Search for the cell housing the specified text and yield its (X, Y) center coordinate. 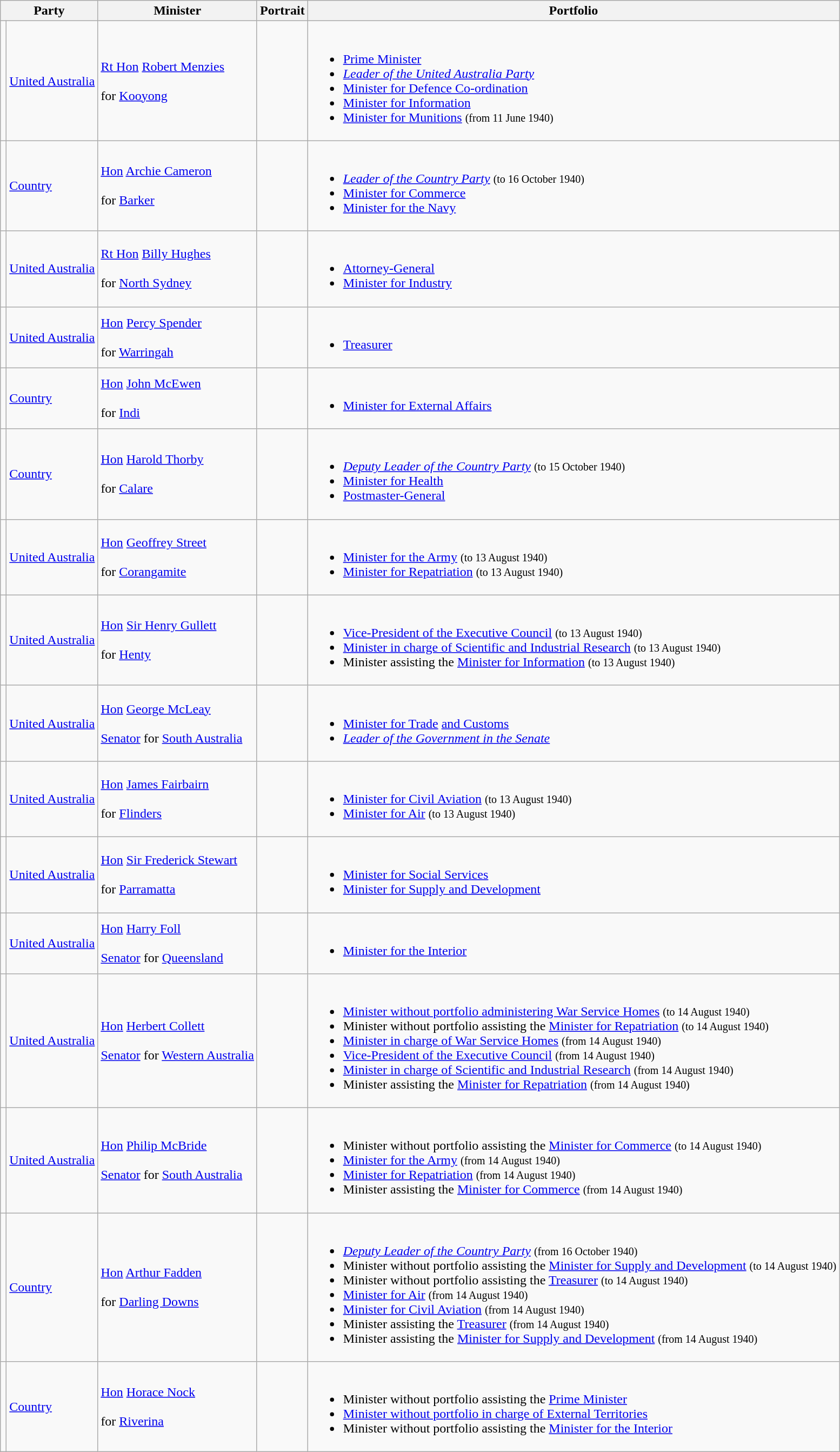
Minister for Social ServicesMinister for Supply and Development (573, 874)
Portfolio (573, 11)
Rt Hon Billy Hughes for North Sydney (177, 269)
Hon Herbert Collett Senator for Western Australia (177, 1041)
Hon Harry Foll Senator for Queensland (177, 943)
Hon John McEwen for Indi (177, 398)
Rt Hon Robert Menzies for Kooyong (177, 81)
Hon Archie Cameron for Barker (177, 186)
Portrait (282, 11)
Minister for Civil Aviation (to 13 August 1940)Minister for Air (to 13 August 1940) (573, 799)
Leader of the Country Party (to 16 October 1940)Minister for CommerceMinister for the Navy (573, 186)
Treasurer (573, 337)
Minister for Trade and CustomsLeader of the Government in the Senate (573, 723)
Hon Horace Nock for Riverina (177, 1407)
Attorney-GeneralMinister for Industry (573, 269)
Deputy Leader of the Country Party (to 15 October 1940)Minister for HealthPostmaster-General (573, 474)
Hon Percy Spender for Warringah (177, 337)
Minister for the Army (to 13 August 1940)Minister for Repatriation (to 13 August 1940) (573, 557)
Hon George McLeay Senator for South Australia (177, 723)
Minister for the Interior (573, 943)
Hon Geoffrey Street for Corangamite (177, 557)
Party (49, 11)
Hon Sir Frederick Stewart for Parramatta (177, 874)
Hon Philip McBride Senator for South Australia (177, 1161)
Hon Sir Henry Gullett for Henty (177, 640)
Hon James Fairbairn for Flinders (177, 799)
Hon Arthur Fadden for Darling Downs (177, 1287)
Hon Harold Thorby for Calare (177, 474)
Minister (177, 11)
Minister for External Affairs (573, 398)
